Determine the [x, y] coordinate at the center of the cell enclosing the given text.  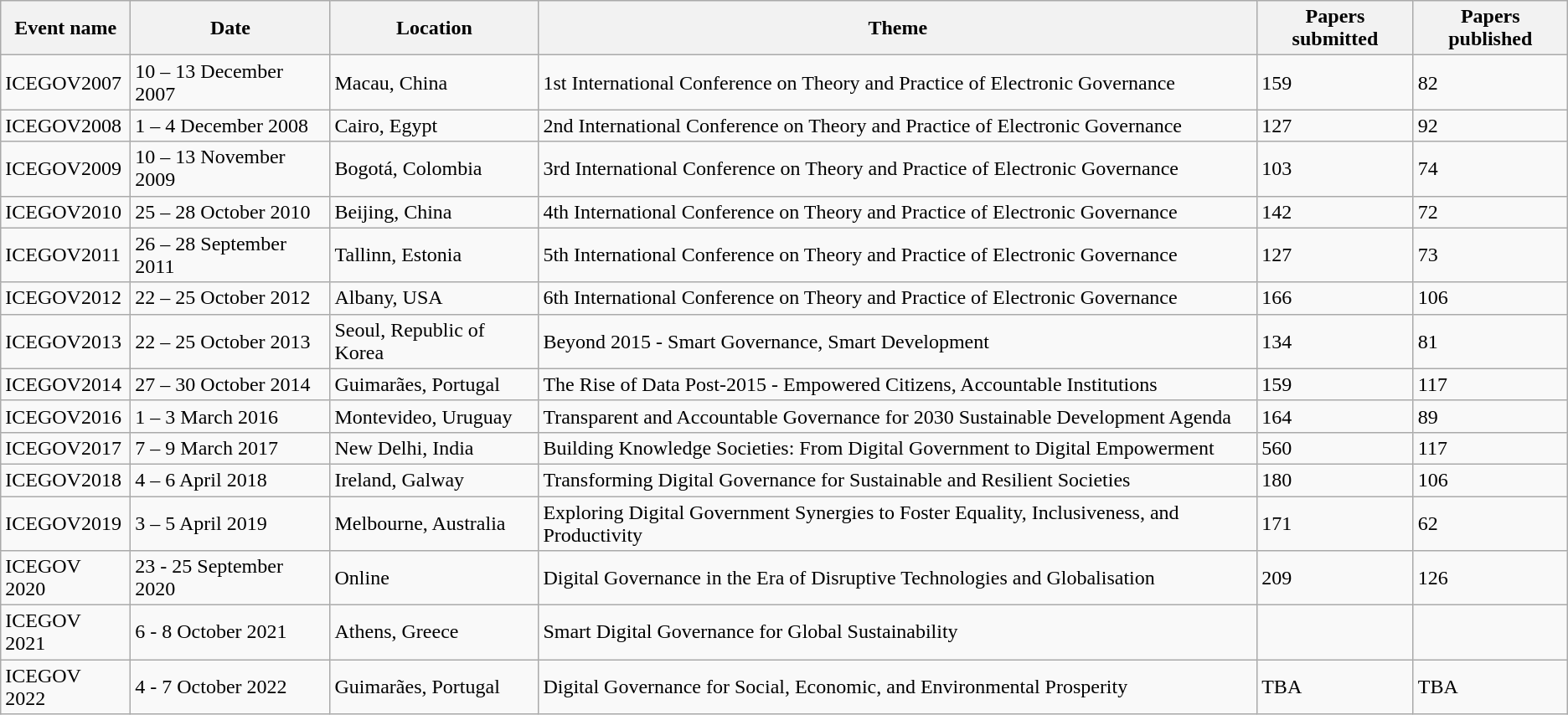
ICEGOV2008 [65, 126]
3 – 5 April 2019 [230, 522]
ICEGOV 2022 [65, 687]
ICEGOV2010 [65, 212]
New Delhi, India [434, 448]
Tallinn, Estonia [434, 255]
22 – 25 October 2012 [230, 298]
4 – 6 April 2018 [230, 480]
103 [1335, 169]
Ireland, Galway [434, 480]
3rd International Conference on Theory and Practice of Electronic Governance [898, 169]
Smart Digital Governance for Global Sustainability [898, 633]
74 [1490, 169]
Theme [898, 28]
ICEGOV2016 [65, 416]
171 [1335, 522]
82 [1490, 82]
126 [1490, 578]
ICEGOV2014 [65, 384]
Montevideo, Uruguay [434, 416]
Exploring Digital Government Synergies to Foster Equality, Inclusiveness, and Productivity [898, 522]
Beijing, China [434, 212]
ICEGOV2017 [65, 448]
Location [434, 28]
Seoul, Republic of Korea [434, 342]
ICEGOV2011 [65, 255]
10 – 13 November 2009 [230, 169]
ICEGOV 2020 [65, 578]
166 [1335, 298]
Digital Governance in the Era of Disruptive Technologies and Globalisation [898, 578]
ICEGOV 2021 [65, 633]
25 – 28 October 2010 [230, 212]
62 [1490, 522]
7 – 9 March 2017 [230, 448]
142 [1335, 212]
560 [1335, 448]
10 – 13 December 2007 [230, 82]
Date [230, 28]
Online [434, 578]
ICEGOV2007 [65, 82]
72 [1490, 212]
Papers submitted [1335, 28]
Transforming Digital Governance for Sustainable and Resilient Societies [898, 480]
ICEGOV2012 [65, 298]
26 – 28 September 2011 [230, 255]
2nd International Conference on Theory and Practice of Electronic Governance [898, 126]
Transparent and Accountable Governance for 2030 Sustainable Development Agenda [898, 416]
1 – 3 March 2016 [230, 416]
209 [1335, 578]
ICEGOV2013 [65, 342]
89 [1490, 416]
164 [1335, 416]
Bogotá, Colombia [434, 169]
Macau, China [434, 82]
1st International Conference on Theory and Practice of Electronic Governance [898, 82]
81 [1490, 342]
Building Knowledge Societies: From Digital Government to Digital Empowerment [898, 448]
92 [1490, 126]
ICEGOV2019 [65, 522]
4 - 7 October 2022 [230, 687]
134 [1335, 342]
6 - 8 October 2021 [230, 633]
Athens, Greece [434, 633]
Melbourne, Australia [434, 522]
The Rise of Data Post-2015 - Empowered Citizens, Accountable Institutions [898, 384]
Papers published [1490, 28]
23 - 25 September 2020 [230, 578]
Event name [65, 28]
1 – 4 December 2008 [230, 126]
27 – 30 October 2014 [230, 384]
Beyond 2015 - Smart Governance, Smart Development [898, 342]
ICEGOV2009 [65, 169]
Digital Governance for Social, Economic, and Environmental Prosperity [898, 687]
22 – 25 October 2013 [230, 342]
ICEGOV2018 [65, 480]
4th International Conference on Theory and Practice of Electronic Governance [898, 212]
180 [1335, 480]
73 [1490, 255]
Cairo, Egypt [434, 126]
Albany, USA [434, 298]
5th International Conference on Theory and Practice of Electronic Governance [898, 255]
6th International Conference on Theory and Practice of Electronic Governance [898, 298]
